Determine the (X, Y) coordinate at the center of the cell enclosing the given text.  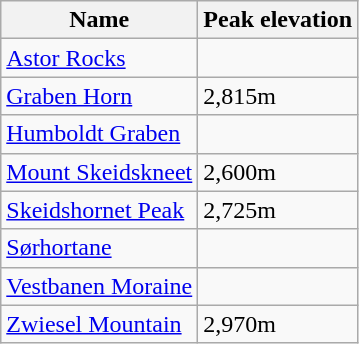
Sørhortane (100, 248)
2,725m (278, 210)
Mount Skeidskneet (100, 172)
2,600m (278, 172)
Vestbanen Moraine (100, 286)
Skeidshornet Peak (100, 210)
Zwiesel Mountain (100, 324)
Name (100, 20)
Humboldt Graben (100, 134)
Graben Horn (100, 96)
Astor Rocks (100, 58)
Peak elevation (278, 20)
2,815m (278, 96)
2,970m (278, 324)
